Detect which cell encompasses the target text, then output its (X, Y) center coordinate. 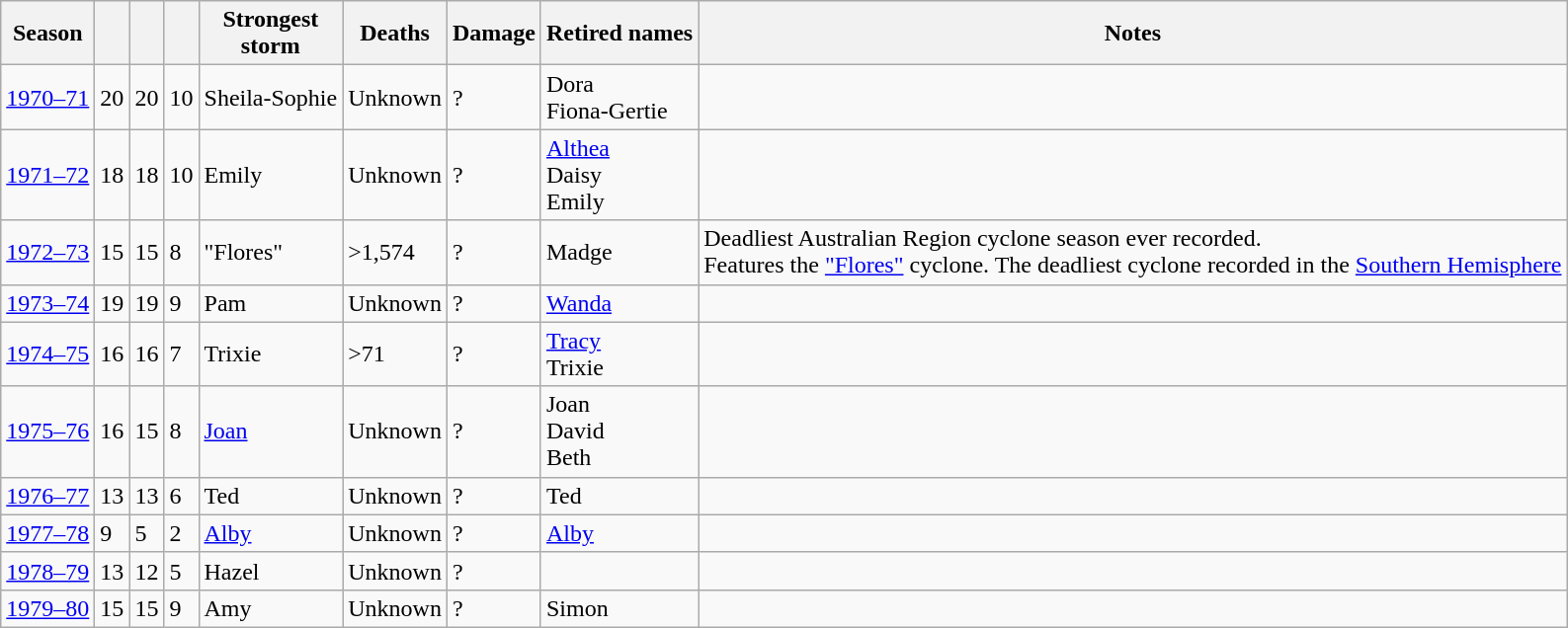
7 (182, 353)
1979–80 (47, 608)
Dora Fiona-Gertie (619, 97)
Sheila-Sophie (271, 97)
Pam (271, 303)
Tracy Trixie (619, 353)
Retired names (619, 34)
>71 (395, 353)
Althea Daisy Emily (619, 175)
1975–76 (47, 432)
Madge (619, 253)
Emily (271, 175)
1972–73 (47, 253)
Trixie (271, 353)
Simon (619, 608)
1977–78 (47, 533)
"Flores" (271, 253)
Strongeststorm (271, 34)
Amy (271, 608)
1974–75 (47, 353)
Joan David Beth (619, 432)
1973–74 (47, 303)
Deadliest Australian Region cyclone season ever recorded. Features the "Flores" cyclone. The deadliest cyclone recorded in the Southern Hemisphere (1132, 253)
Wanda (619, 303)
2 (182, 533)
Season (47, 34)
1976–77 (47, 496)
1978–79 (47, 571)
Deaths (395, 34)
Notes (1132, 34)
1971–72 (47, 175)
6 (182, 496)
Damage (494, 34)
Joan (271, 432)
1970–71 (47, 97)
Hazel (271, 571)
12 (146, 571)
>1,574 (395, 253)
